From the cell containing the given text, extract its center point as (x, y) coordinate. 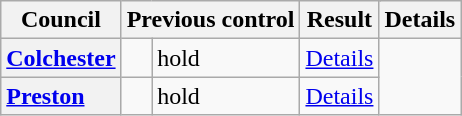
Council (61, 20)
Preston (61, 96)
Colchester (61, 58)
Result (340, 20)
Previous control (210, 20)
